Provide the (X, Y) coordinate of the cell's center where the given text is located.  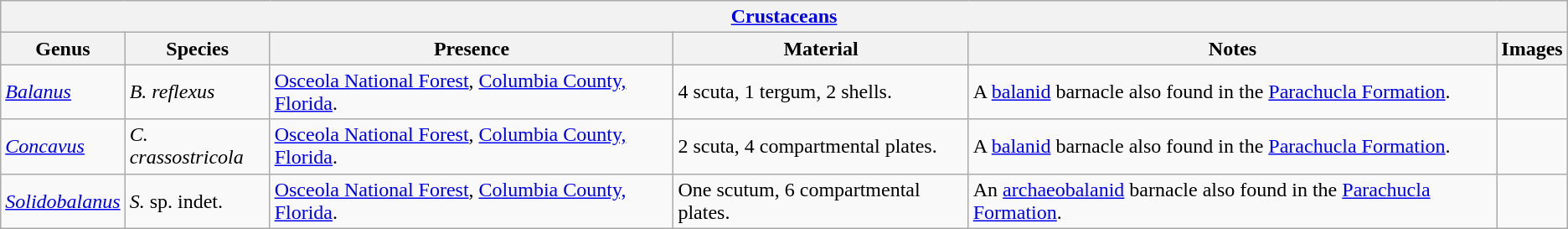
Crustaceans (784, 17)
4 scuta, 1 tergum, 2 shells. (821, 92)
Genus (63, 49)
B. reflexus (198, 92)
Material (821, 49)
C. crassostricola (198, 146)
2 scuta, 4 compartmental plates. (821, 146)
One scutum, 6 compartmental plates. (821, 201)
Concavus (63, 146)
Presence (472, 49)
An archaeobalanid barnacle also found in the Parachucla Formation. (1233, 201)
Images (1532, 49)
S. sp. indet. (198, 201)
Species (198, 49)
Balanus (63, 92)
Notes (1233, 49)
Solidobalanus (63, 201)
